Find where the given text appears and provide that cell's center as (X, Y) coordinate. 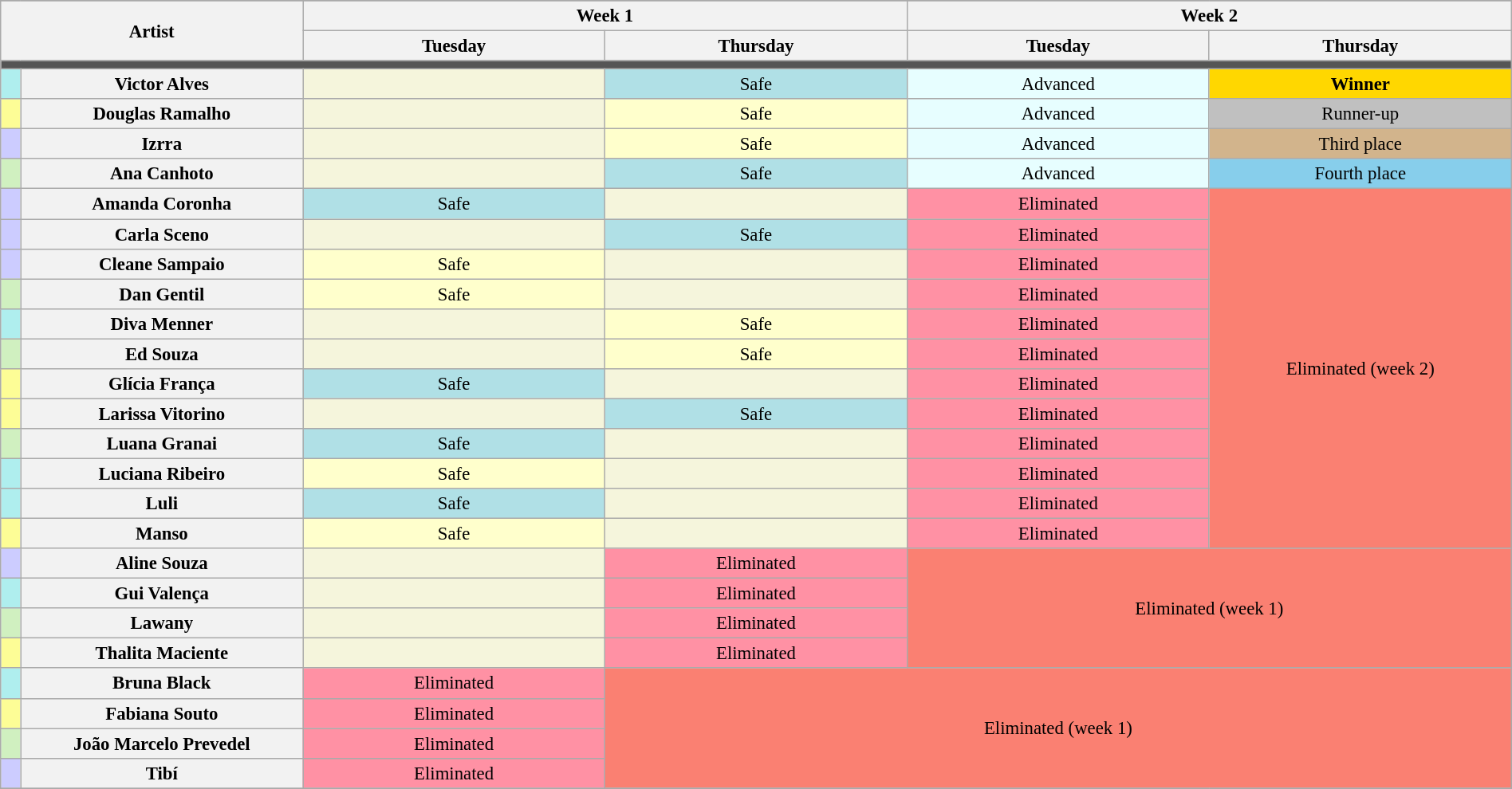
Gui Valença (162, 594)
Victor Alves (162, 84)
Douglas Ramalho (162, 114)
Cleane Sampaio (162, 264)
João Marcelo Prevedel (162, 744)
Luana Granai (162, 444)
Winner (1360, 84)
Dan Gentil (162, 294)
Glícia França (162, 384)
Manso (162, 534)
Runner-up (1360, 114)
Amanda Coronha (162, 204)
Diva Menner (162, 324)
Fourth place (1360, 175)
Carla Sceno (162, 234)
Week 1 (605, 16)
Luciana Ribeiro (162, 473)
Third place (1360, 144)
Eliminated (week 2) (1360, 368)
Aline Souza (162, 563)
Ana Canhoto (162, 175)
Lawany (162, 623)
Bruna Black (162, 684)
Larissa Vitorino (162, 414)
Fabiana Souto (162, 713)
Thalita Maciente (162, 654)
Artist (152, 30)
Week 2 (1209, 16)
Izrra (162, 144)
Ed Souza (162, 354)
Tibí (162, 773)
Luli (162, 504)
